Find where the given text appears and provide that cell's center as (X, Y) coordinate. 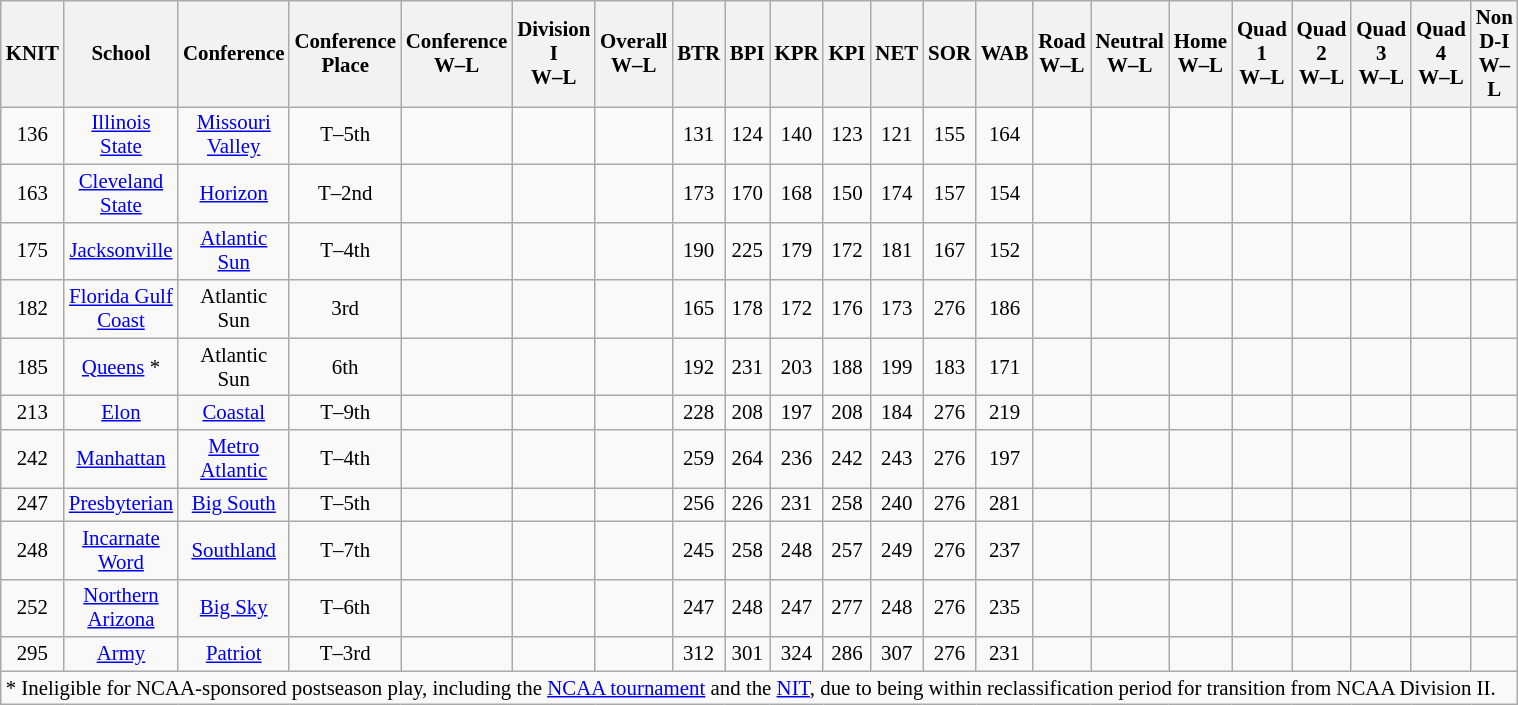
RoadW–L (1062, 54)
T–6th (344, 608)
Missouri Valley (234, 135)
167 (950, 251)
124 (748, 135)
Presbyterian (121, 504)
213 (32, 413)
T–9th (344, 413)
Queens * (121, 367)
171 (1004, 367)
121 (896, 135)
228 (698, 413)
ConferencePlace (344, 54)
188 (846, 367)
T–2nd (344, 193)
DivisionIW–L (554, 54)
T–7th (344, 550)
184 (896, 413)
249 (896, 550)
140 (797, 135)
KPR (797, 54)
Coastal (234, 413)
T–3rd (344, 654)
281 (1004, 504)
Quad3W–L (1381, 54)
6th (344, 367)
174 (896, 193)
136 (32, 135)
179 (797, 251)
SOR (950, 54)
Cleveland State (121, 193)
192 (698, 367)
237 (1004, 550)
175 (32, 251)
Elon (121, 413)
Army (121, 654)
123 (846, 135)
HomeW–L (1200, 54)
Northern Arizona (121, 608)
264 (748, 459)
243 (896, 459)
183 (950, 367)
152 (1004, 251)
203 (797, 367)
236 (797, 459)
Metro Atlantic (234, 459)
176 (846, 309)
Quad1W–L (1262, 54)
BTR (698, 54)
Quad2W–L (1322, 54)
164 (1004, 135)
Patriot (234, 654)
168 (797, 193)
OverallW–L (634, 54)
155 (950, 135)
259 (698, 459)
182 (32, 309)
225 (748, 251)
WAB (1004, 54)
186 (1004, 309)
NonD-IW–L (1494, 54)
School (121, 54)
BPI (748, 54)
Big South (234, 504)
190 (698, 251)
NeutralW–L (1130, 54)
Quad4W–L (1441, 54)
163 (32, 193)
Big Sky (234, 608)
Conference (234, 54)
150 (846, 193)
277 (846, 608)
257 (846, 550)
NET (896, 54)
240 (896, 504)
131 (698, 135)
Incarnate Word (121, 550)
Horizon (234, 193)
Illinois State (121, 135)
219 (1004, 413)
312 (698, 654)
226 (748, 504)
199 (896, 367)
154 (1004, 193)
295 (32, 654)
301 (748, 654)
Jacksonville (121, 251)
307 (896, 654)
178 (748, 309)
Southland (234, 550)
245 (698, 550)
324 (797, 654)
286 (846, 654)
185 (32, 367)
235 (1004, 608)
256 (698, 504)
KNIT (32, 54)
157 (950, 193)
170 (748, 193)
252 (32, 608)
165 (698, 309)
3rd (344, 309)
181 (896, 251)
ConferenceW–L (456, 54)
KPI (846, 54)
Florida Gulf Coast (121, 309)
Manhattan (121, 459)
